Detect which cell encompasses the target text, then output its [x, y] center coordinate. 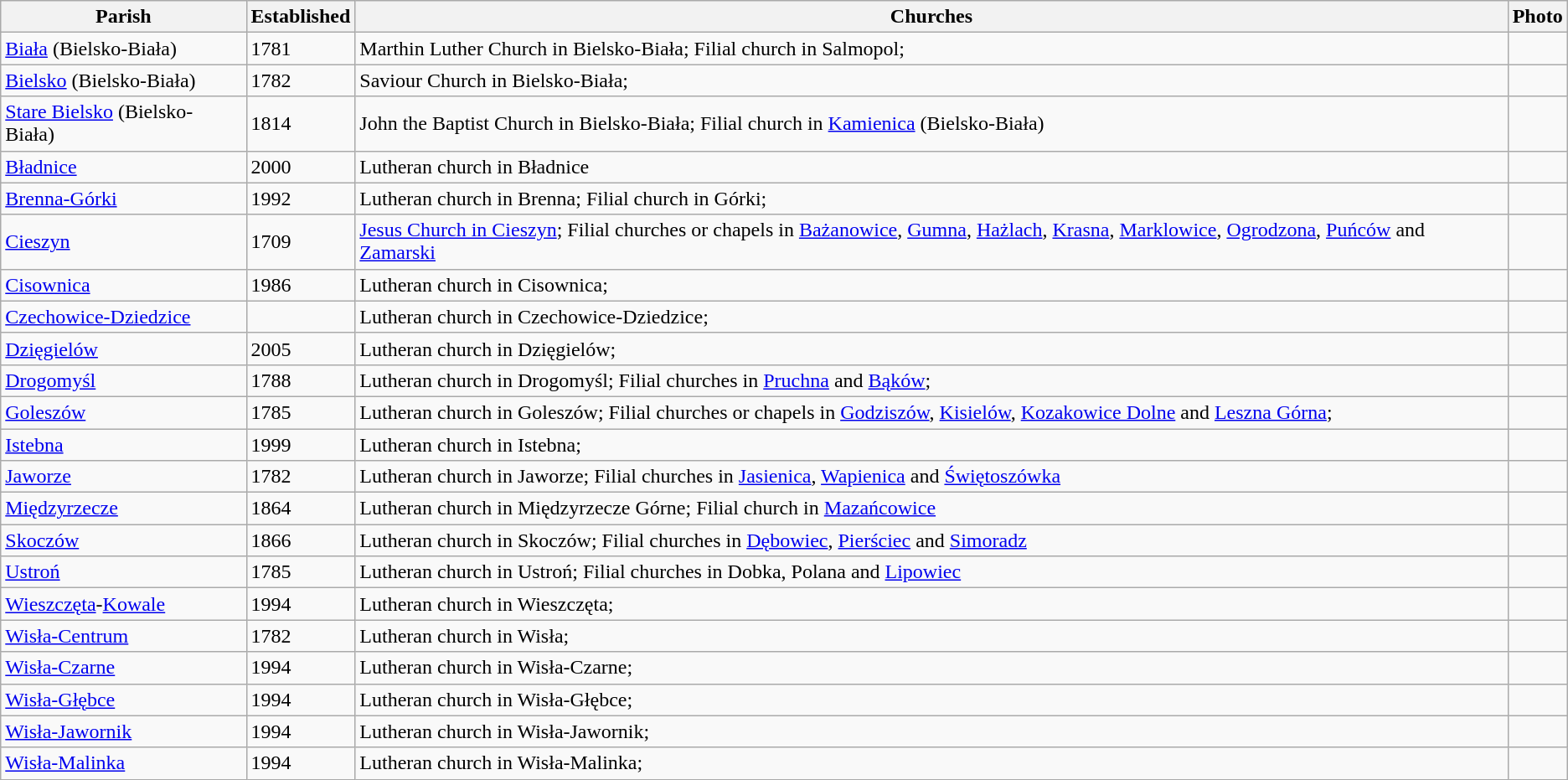
Photo [1538, 17]
Lutheran church in Jaworze; Filial churches in Jasienica, Wapienica and Świętoszówka [931, 477]
1864 [301, 509]
Lutheran church in Brenna; Filial church in Górki; [931, 199]
Established [301, 17]
Lutheran church in Dzięgielów; [931, 349]
Cieszyn [124, 241]
Wisła-Centrum [124, 636]
Dzięgielów [124, 349]
Cisownica [124, 285]
Lutheran church in Istebna; [931, 445]
Bielsko (Bielsko-Biała) [124, 80]
Lutheran church in Wisła-Malinka; [931, 763]
Lutheran church in Cisownica; [931, 285]
Saviour Church in Bielsko-Biała; [931, 80]
Lutheran church in Wisła-Czarne; [931, 668]
Wieszczęta-Kowale [124, 604]
Skoczów [124, 540]
Wisła-Czarne [124, 668]
1866 [301, 540]
Lutheran church in Wisła-Głębce; [931, 700]
1999 [301, 445]
Międzyrzecze [124, 509]
1781 [301, 49]
Lutheran church in Drogomyśl; Filial churches in Pruchna and Bąków; [931, 380]
Czechowice-Dziedzice [124, 317]
Lutheran church in Wieszczęta; [931, 604]
Lutheran church in Goleszów; Filial churches or chapels in Godziszów, Kisielów, Kozakowice Dolne and Leszna Górna; [931, 412]
Jesus Church in Cieszyn; Filial churches or chapels in Bażanowice, Gumna, Hażlach, Krasna, Marklowice, Ogrodzona, Puńców and Zamarski [931, 241]
Stare Bielsko (Bielsko-Biała) [124, 124]
Lutheran church in Ustroń; Filial churches in Dobka, Polana and Lipowiec [931, 572]
Lutheran church in Wisła-Jawornik; [931, 731]
1992 [301, 199]
Jaworze [124, 477]
Lutheran church in Bładnice [931, 167]
Brenna-Górki [124, 199]
Istebna [124, 445]
Churches [931, 17]
Lutheran church in Międzyrzecze Górne; Filial church in Mazańcowice [931, 509]
Ustroń [124, 572]
Marthin Luther Church in Bielsko-Biała; Filial church in Salmopol; [931, 49]
1709 [301, 241]
Wisła-Głębce [124, 700]
Drogomyśl [124, 380]
John the Baptist Church in Bielsko-Biała; Filial church in Kamienica (Bielsko-Biała) [931, 124]
Goleszów [124, 412]
Bładnice [124, 167]
Lutheran church in Skoczów; Filial churches in Dębowiec, Pierściec and Simoradz [931, 540]
2005 [301, 349]
Wisła-Malinka [124, 763]
Lutheran church in Wisła; [931, 636]
2000 [301, 167]
1986 [301, 285]
Wisła-Jawornik [124, 731]
1788 [301, 380]
1814 [301, 124]
Lutheran church in Czechowice-Dziedzice; [931, 317]
Parish [124, 17]
Biała (Bielsko-Biała) [124, 49]
